Scan for the cell matching the given text and deliver its (x, y) coordinate at center. 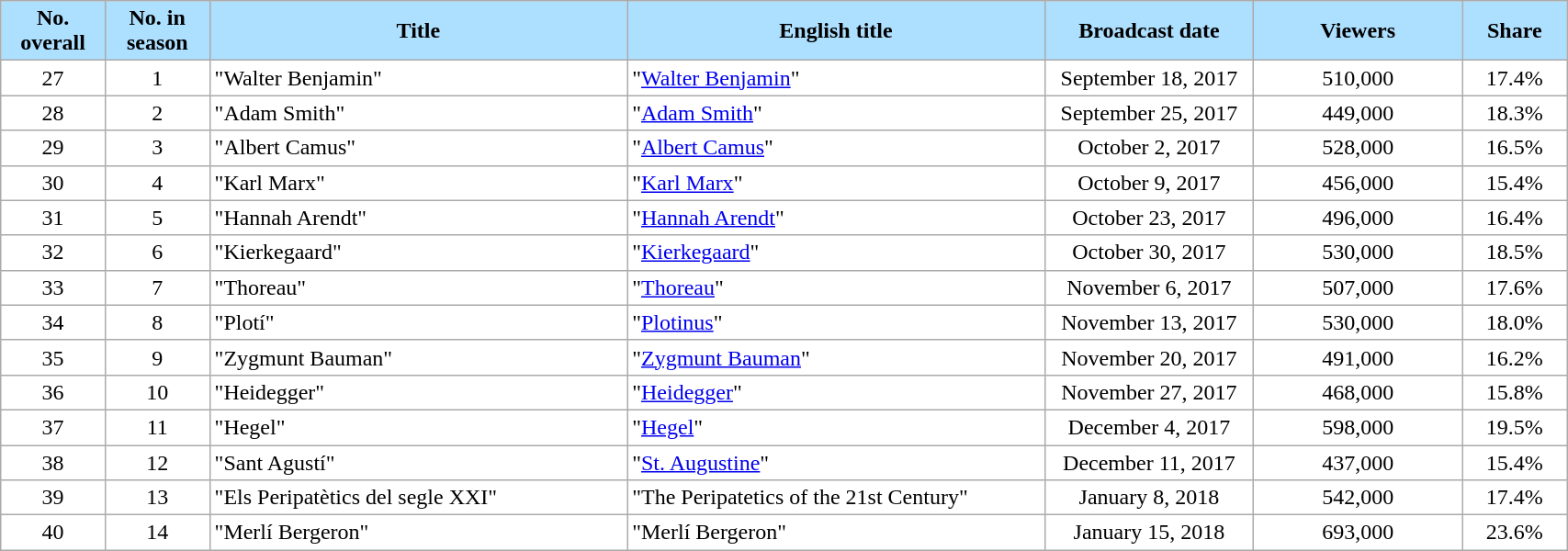
January 15, 2018 (1148, 533)
September 18, 2017 (1148, 78)
"Plotinus" (836, 322)
1 (157, 78)
437,000 (1358, 462)
"St. Augustine" (836, 462)
15.8% (1515, 392)
449,000 (1358, 113)
3 (157, 148)
17.6% (1515, 287)
September 25, 2017 (1148, 113)
English title (836, 31)
35 (53, 357)
5 (157, 218)
16.4% (1515, 218)
36 (53, 392)
October 23, 2017 (1148, 218)
693,000 (1358, 533)
October 2, 2017 (1148, 148)
528,000 (1358, 148)
November 27, 2017 (1148, 392)
10 (157, 392)
November 20, 2017 (1148, 357)
29 (53, 148)
19.5% (1515, 427)
December 11, 2017 (1148, 462)
14 (157, 533)
38 (53, 462)
Share (1515, 31)
No. overall (53, 31)
"Plotí" (419, 322)
598,000 (1358, 427)
507,000 (1358, 287)
Broadcast date (1148, 31)
January 8, 2018 (1148, 498)
November 13, 2017 (1148, 322)
16.2% (1515, 357)
9 (157, 357)
40 (53, 533)
4 (157, 183)
2 (157, 113)
Viewers (1358, 31)
456,000 (1358, 183)
31 (53, 218)
October 30, 2017 (1148, 253)
510,000 (1358, 78)
Title (419, 31)
18.5% (1515, 253)
November 6, 2017 (1148, 287)
27 (53, 78)
"Els Peripatètics del segle XXI" (419, 498)
30 (53, 183)
18.3% (1515, 113)
496,000 (1358, 218)
491,000 (1358, 357)
No. in season (157, 31)
December 4, 2017 (1148, 427)
7 (157, 287)
18.0% (1515, 322)
16.5% (1515, 148)
13 (157, 498)
October 9, 2017 (1148, 183)
28 (53, 113)
23.6% (1515, 533)
34 (53, 322)
6 (157, 253)
542,000 (1358, 498)
32 (53, 253)
"Sant Agustí" (419, 462)
11 (157, 427)
"The Peripatetics of the 21st Century" (836, 498)
468,000 (1358, 392)
8 (157, 322)
37 (53, 427)
33 (53, 287)
12 (157, 462)
39 (53, 498)
